Provide the [X, Y] coordinate of the cell's center where the given text is located.  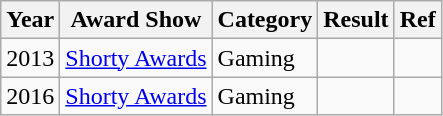
2013 [30, 58]
Category [265, 20]
2016 [30, 96]
Year [30, 20]
Result [356, 20]
Award Show [136, 20]
Ref [418, 20]
